Return (X, Y) of the center of cell containing provided text 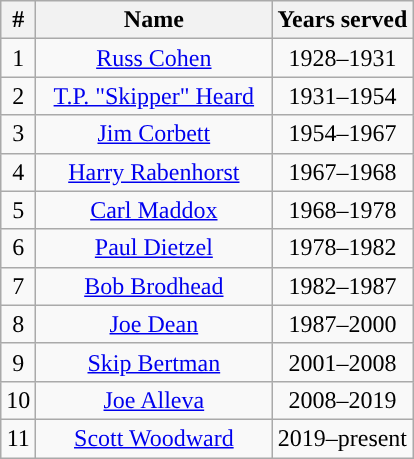
10 (18, 400)
2008–2019 (342, 400)
5 (18, 210)
Joe Dean (154, 324)
Name (154, 20)
1954–1967 (342, 134)
Carl Maddox (154, 210)
1968–1978 (342, 210)
9 (18, 362)
Jim Corbett (154, 134)
8 (18, 324)
Joe Alleva (154, 400)
1928–1931 (342, 58)
2 (18, 96)
2001–2008 (342, 362)
11 (18, 438)
Bob Brodhead (154, 286)
1931–1954 (342, 96)
Skip Bertman (154, 362)
3 (18, 134)
4 (18, 172)
# (18, 20)
7 (18, 286)
1987–2000 (342, 324)
2019–present (342, 438)
Years served (342, 20)
1978–1982 (342, 248)
1967–1968 (342, 172)
T.P. "Skipper" Heard (154, 96)
Scott Woodward (154, 438)
1 (18, 58)
6 (18, 248)
Paul Dietzel (154, 248)
1982–1987 (342, 286)
Harry Rabenhorst (154, 172)
Russ Cohen (154, 58)
